From the cell containing the given text, extract its center point as [x, y] coordinate. 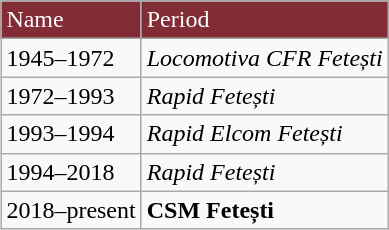
1972–1993 [71, 96]
1945–1972 [71, 58]
2018–present [71, 210]
1994–2018 [71, 172]
Period [264, 20]
Locomotiva CFR Fetești [264, 58]
Name [71, 20]
1993–1994 [71, 134]
Rapid Elcom Fetești [264, 134]
CSM Fetești [264, 210]
